Output the [X, Y] coordinate of the center of the cell containing the given text.  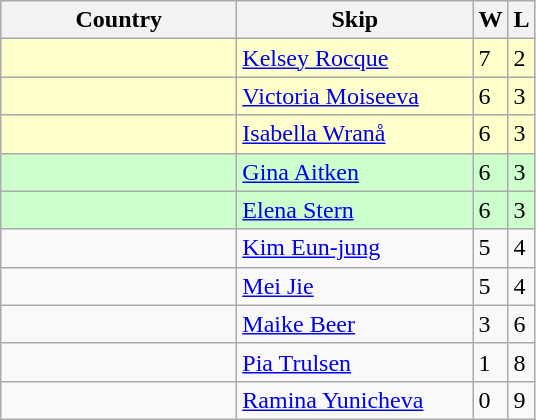
Kim Eun-jung [355, 248]
Country [119, 20]
Mei Jie [355, 286]
0 [490, 400]
Gina Aitken [355, 172]
Pia Trulsen [355, 362]
2 [522, 58]
Victoria Moiseeva [355, 96]
9 [522, 400]
Skip [355, 20]
Elena Stern [355, 210]
L [522, 20]
Ramina Yunicheva [355, 400]
1 [490, 362]
Isabella Wranå [355, 134]
8 [522, 362]
Kelsey Rocque [355, 58]
Maike Beer [355, 324]
W [490, 20]
7 [490, 58]
